Provide the (X, Y) coordinate of the cell's center where the given text is located.  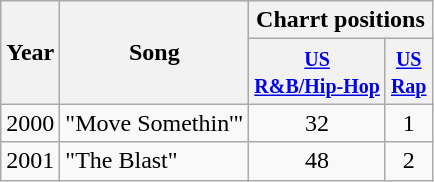
Song (154, 52)
USR&B/Hip-Hop (318, 72)
Charrt positions (340, 20)
32 (318, 123)
1 (408, 123)
USRap (408, 72)
48 (318, 161)
2000 (30, 123)
2 (408, 161)
Year (30, 52)
2001 (30, 161)
"Move Somethin'" (154, 123)
"The Blast" (154, 161)
